Return (x, y) of the center of cell containing provided text 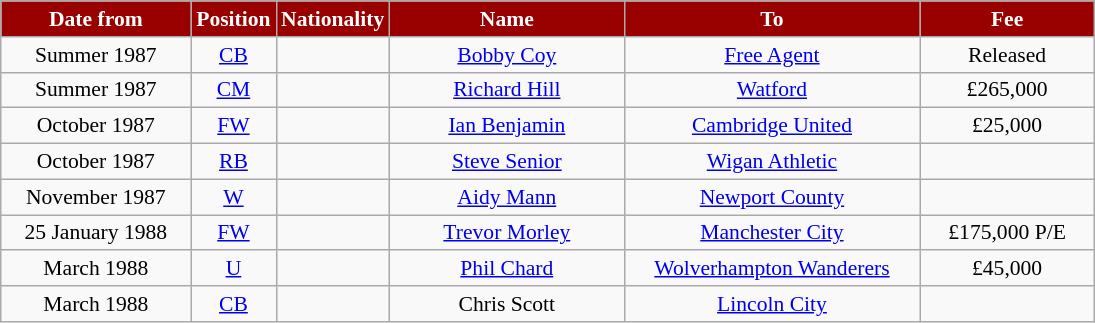
25 January 1988 (96, 233)
Fee (1008, 19)
Bobby Coy (506, 55)
Richard Hill (506, 90)
Phil Chard (506, 269)
Newport County (772, 197)
£265,000 (1008, 90)
Date from (96, 19)
Position (234, 19)
Trevor Morley (506, 233)
November 1987 (96, 197)
Chris Scott (506, 304)
Wolverhampton Wanderers (772, 269)
To (772, 19)
Free Agent (772, 55)
Manchester City (772, 233)
Cambridge United (772, 126)
Steve Senior (506, 162)
£25,000 (1008, 126)
RB (234, 162)
U (234, 269)
CM (234, 90)
Watford (772, 90)
£45,000 (1008, 269)
Ian Benjamin (506, 126)
Nationality (332, 19)
£175,000 P/E (1008, 233)
Aidy Mann (506, 197)
Wigan Athletic (772, 162)
W (234, 197)
Released (1008, 55)
Lincoln City (772, 304)
Name (506, 19)
